Search for the cell housing the specified text and yield its [X, Y] center coordinate. 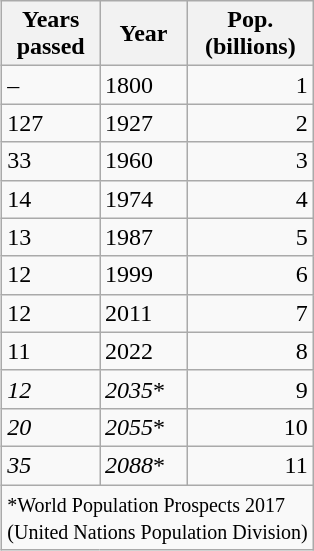
13 [51, 237]
Year [144, 34]
35 [51, 465]
5 [250, 237]
9 [250, 389]
20 [51, 427]
1800 [144, 85]
1974 [144, 199]
2011 [144, 313]
2088* [144, 465]
1999 [144, 275]
3 [250, 161]
2 [250, 123]
2035* [144, 389]
33 [51, 161]
6 [250, 275]
2055* [144, 427]
– [51, 85]
*World Population Prospects 2017(United Nations Population Division) [158, 516]
1960 [144, 161]
14 [51, 199]
1 [250, 85]
Pop.(billions) [250, 34]
1927 [144, 123]
127 [51, 123]
2022 [144, 351]
1987 [144, 237]
4 [250, 199]
10 [250, 427]
Yearspassed [51, 34]
7 [250, 313]
8 [250, 351]
